Output the [x, y] coordinate of the center of the cell containing the given text.  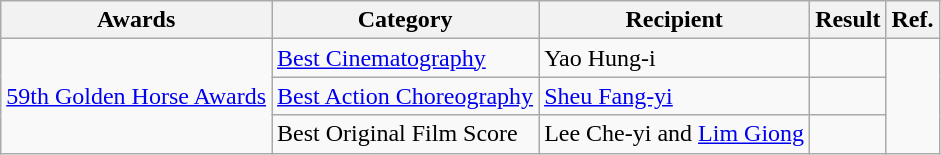
Category [406, 20]
Best Original Film Score [406, 134]
Lee Che-yi and Lim Giong [674, 134]
Best Action Choreography [406, 96]
Best Cinematography [406, 58]
Recipient [674, 20]
Sheu Fang-yi [674, 96]
Yao Hung-i [674, 58]
Ref. [912, 20]
59th Golden Horse Awards [136, 96]
Awards [136, 20]
Result [848, 20]
